Return [X, Y] of the center of cell containing provided text 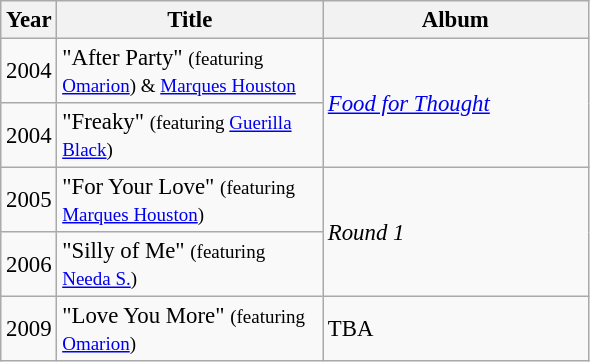
"For Your Love" (featuring Marques Houston) [190, 200]
"After Party" (featuring Omarion) & Marques Houston [190, 72]
Album [455, 20]
Title [190, 20]
Food for Thought [455, 104]
2006 [29, 264]
"Freaky" (featuring Guerilla Black) [190, 136]
"Silly of Me" (featuring Needa S.) [190, 264]
2009 [29, 330]
Year [29, 20]
Round 1 [455, 232]
2005 [29, 200]
"Love You More" (featuring Omarion) [190, 330]
TBA [455, 330]
